Return [x, y] of the center of cell containing provided text 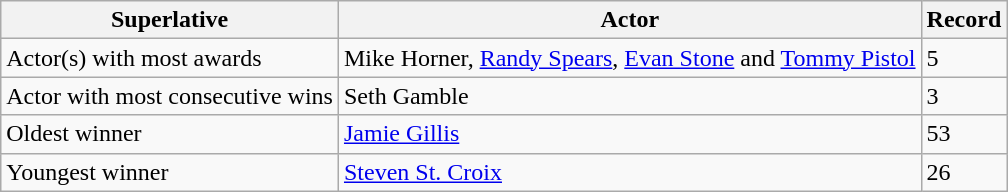
Actor with most consecutive wins [170, 96]
Record [964, 20]
Actor [630, 20]
Steven St. Croix [630, 172]
3 [964, 96]
Actor(s) with most awards [170, 58]
Superlative [170, 20]
Jamie Gillis [630, 134]
Oldest winner [170, 134]
26 [964, 172]
53 [964, 134]
Youngest winner [170, 172]
5 [964, 58]
Mike Horner, Randy Spears, Evan Stone and Tommy Pistol [630, 58]
Seth Gamble [630, 96]
